Provide the (X, Y) coordinate of the cell's center where the given text is located.  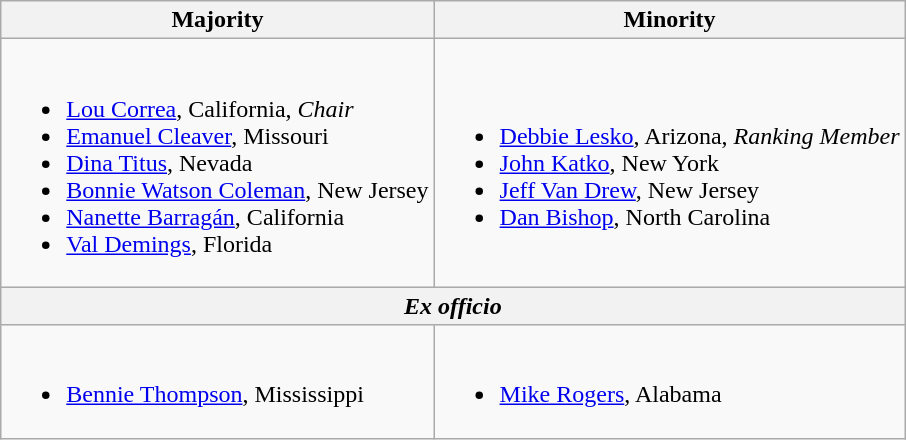
Bennie Thompson, Mississippi (218, 382)
Ex officio (453, 306)
Mike Rogers, Alabama (670, 382)
Debbie Lesko, Arizona, Ranking MemberJohn Katko, New YorkJeff Van Drew, New JerseyDan Bishop, North Carolina (670, 163)
Majority (218, 20)
Minority (670, 20)
